For the text-containing cell, return its midpoint in [x, y] coordinate format. 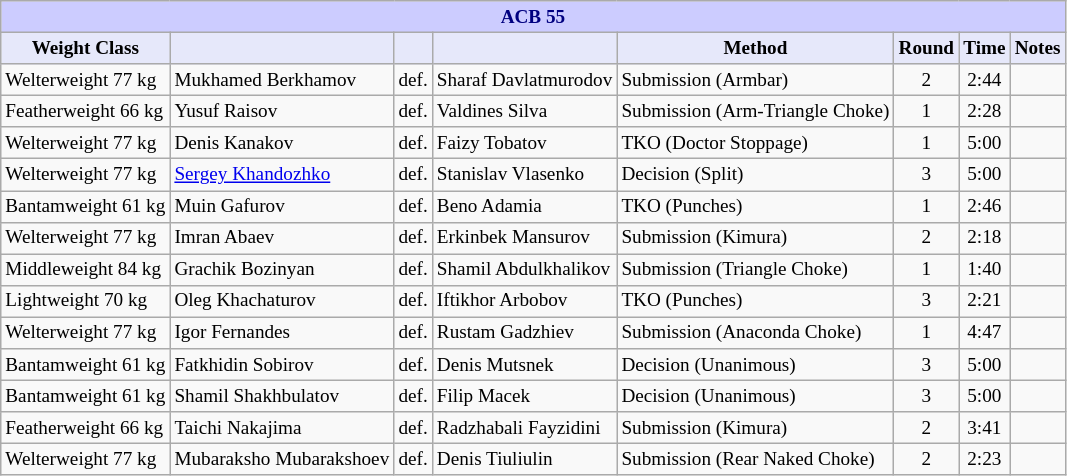
Round [926, 48]
Valdines Silva [524, 111]
Erkinbek Mansurov [524, 238]
Denis Mutsnek [524, 365]
Mubaraksho Mubarakshoev [282, 460]
Submission (Triangle Choke) [756, 270]
2:23 [984, 460]
Shamil Abdulkhalikov [524, 270]
Beno Adamia [524, 206]
Submission (Armbar) [756, 80]
2:21 [984, 301]
Submission (Rear Naked Choke) [756, 460]
2:28 [984, 111]
Submission (Anaconda Choke) [756, 333]
4:47 [984, 333]
Stanislav Vlasenko [524, 175]
Grachik Bozinyan [282, 270]
Notes [1038, 48]
Imran Abaev [282, 238]
2:46 [984, 206]
Mukhamed Berkhamov [282, 80]
Time [984, 48]
Sharaf Davlatmurodov [524, 80]
Denis Tiuliulin [524, 460]
Oleg Khachaturov [282, 301]
1:40 [984, 270]
Denis Kanakov [282, 143]
Iftikhor Arbobov [524, 301]
Muin Gafurov [282, 206]
Decision (Split) [756, 175]
Shamil Shakhbulatov [282, 396]
Method [756, 48]
Taichi Nakajima [282, 428]
Yusuf Raisov [282, 111]
Faizy Tobatov [524, 143]
Submission (Arm-Triangle Choke) [756, 111]
Igor Fernandes [282, 333]
TKO (Doctor Stoppage) [756, 143]
Middleweight 84 kg [86, 270]
3:41 [984, 428]
Sergey Khandozhko [282, 175]
Rustam Gadzhiev [524, 333]
ACB 55 [533, 17]
2:18 [984, 238]
Radzhabali Fayzidini [524, 428]
Lightweight 70 kg [86, 301]
2:44 [984, 80]
Filip Macek [524, 396]
Fatkhidin Sobirov [282, 365]
Weight Class [86, 48]
